Provide the [x, y] coordinate of the cell's center where the given text is located.  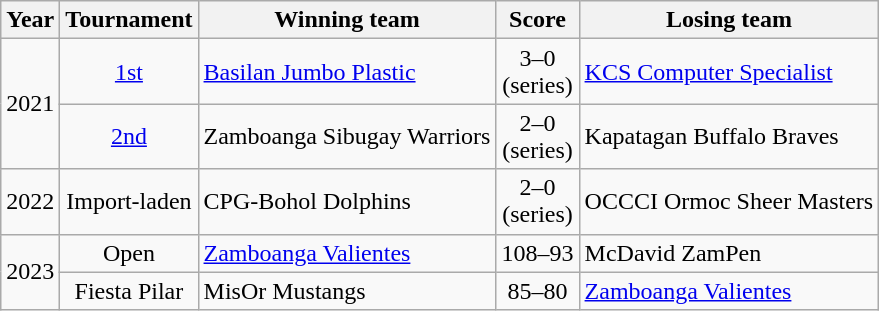
Zamboanga Sibugay Warriors [347, 136]
Open [129, 253]
Losing team [729, 20]
Kapatagan Buffalo Braves [729, 136]
85–80 [538, 291]
Score [538, 20]
2nd [129, 136]
2021 [30, 104]
108–93 [538, 253]
MisOr Mustangs [347, 291]
Winning team [347, 20]
2022 [30, 202]
Year [30, 20]
CPG-Bohol Dolphins [347, 202]
3–0 (series) [538, 72]
2023 [30, 272]
1st [129, 72]
OCCCI Ormoc Sheer Masters [729, 202]
Fiesta Pilar [129, 291]
Tournament [129, 20]
KCS Computer Specialist [729, 72]
Import-laden [129, 202]
McDavid ZamPen [729, 253]
Basilan Jumbo Plastic [347, 72]
